Scan for the cell matching the given text and deliver its [x, y] coordinate at center. 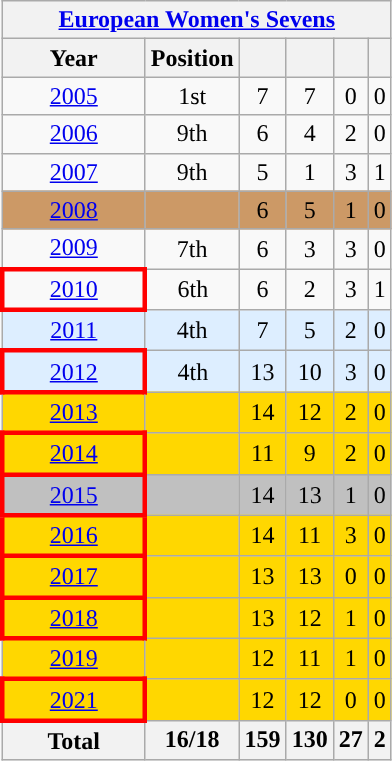
16/18 [192, 740]
European Women's Sevens [196, 20]
9 [310, 454]
1st [192, 96]
2007 [74, 172]
2008 [74, 210]
2005 [74, 96]
2012 [74, 372]
2014 [74, 454]
2021 [74, 700]
2018 [74, 618]
2016 [74, 536]
2006 [74, 134]
2019 [74, 658]
2010 [74, 290]
Year [74, 58]
2015 [74, 494]
2011 [74, 330]
2013 [74, 412]
2017 [74, 576]
6th [192, 290]
10 [310, 372]
27 [350, 740]
Total [74, 740]
130 [310, 740]
7th [192, 249]
Position [192, 58]
2009 [74, 249]
4 [310, 134]
159 [262, 740]
